Find where the given text appears and provide that cell's center as [x, y] coordinate. 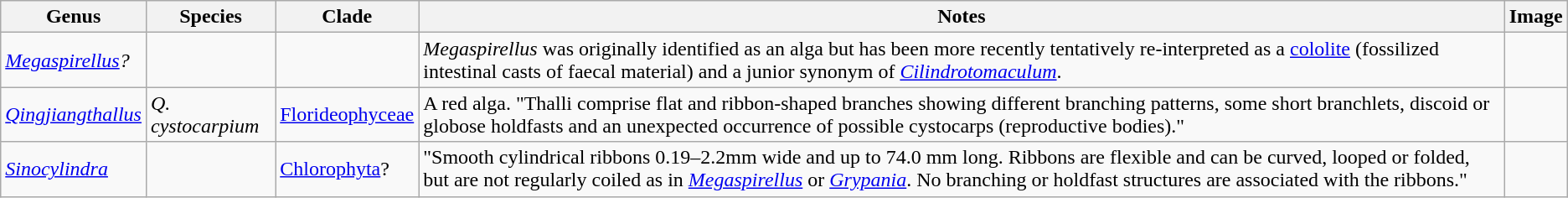
Image [1536, 17]
Clade [347, 17]
Q. cystocarpium [210, 114]
Qingjiangthallus [74, 114]
Genus [74, 17]
Sinocylindra [74, 169]
Chlorophyta? [347, 169]
Florideophyceae [347, 114]
Megaspirellus? [74, 60]
Species [210, 17]
Notes [962, 17]
